Pinpoint the cell where the given text exists, returning its [x, y] midpoint coordinate. 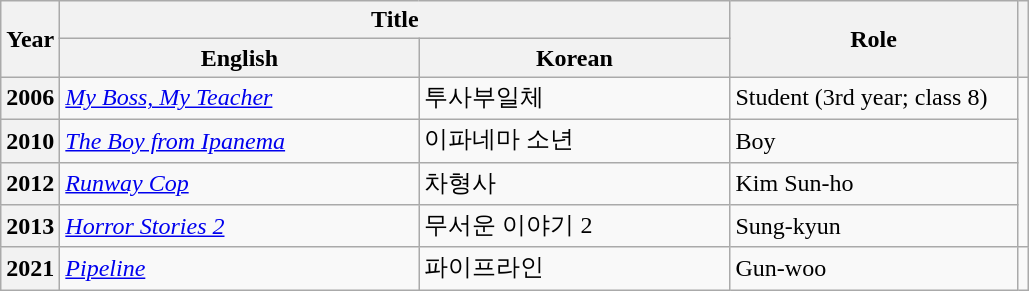
The Boy from Ipanema [240, 140]
Runway Cop [240, 184]
2021 [30, 268]
Role [874, 39]
이파네마 소년 [574, 140]
Student (3rd year; class 8) [874, 98]
My Boss, My Teacher [240, 98]
Gun-woo [874, 268]
Korean [574, 58]
2012 [30, 184]
차형사 [574, 184]
Title [395, 20]
파이프라인 [574, 268]
Year [30, 39]
English [240, 58]
Sung-kyun [874, 226]
무서운 이야기 2 [574, 226]
2010 [30, 140]
Horror Stories 2 [240, 226]
2013 [30, 226]
Boy [874, 140]
Kim Sun-ho [874, 184]
투사부일체 [574, 98]
2006 [30, 98]
Pipeline [240, 268]
